Scan for the cell matching the given text and deliver its (x, y) coordinate at center. 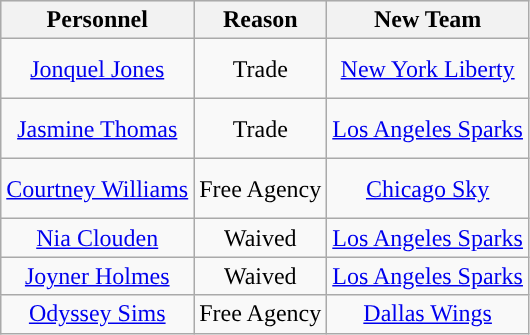
Dallas Wings (428, 314)
Jasmine Thomas (98, 129)
Nia Clouden (98, 238)
New York Liberty (428, 69)
Chicago Sky (428, 189)
Personnel (98, 20)
Jonquel Jones (98, 69)
Joyner Holmes (98, 276)
Courtney Williams (98, 189)
New Team (428, 20)
Odyssey Sims (98, 314)
Reason (260, 20)
